Search for the cell housing the specified text and yield its (X, Y) center coordinate. 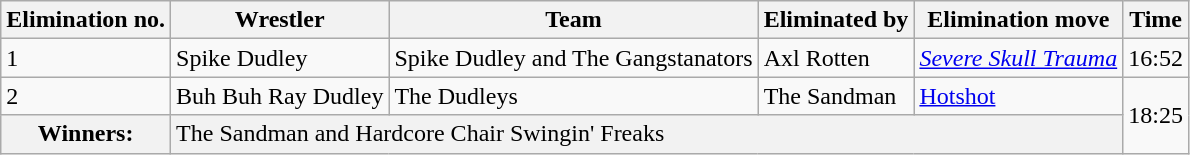
The Sandman and Hardcore Chair Swingin' Freaks (647, 134)
Elimination move (1018, 20)
Axl Rotten (836, 58)
Eliminated by (836, 20)
Time (1156, 20)
Team (574, 20)
Elimination no. (86, 20)
Wrestler (280, 20)
16:52 (1156, 58)
Spike Dudley (280, 58)
Hotshot (1018, 96)
Spike Dudley and The Gangstanators (574, 58)
2 (86, 96)
Winners: (86, 134)
1 (86, 58)
Severe Skull Trauma (1018, 58)
18:25 (1156, 115)
Buh Buh Ray Dudley (280, 96)
The Dudleys (574, 96)
The Sandman (836, 96)
